Find where the given text appears and provide that cell's center as [X, Y] coordinate. 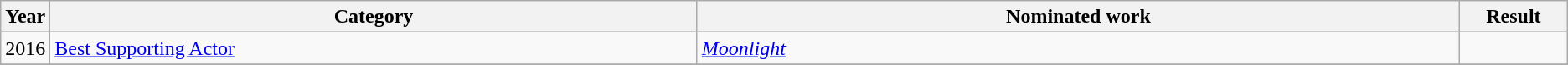
Best Supporting Actor [374, 48]
2016 [25, 48]
Nominated work [1078, 17]
Result [1514, 17]
Year [25, 17]
Moonlight [1078, 48]
Category [374, 17]
